Scan for the cell matching the given text and deliver its (x, y) coordinate at center. 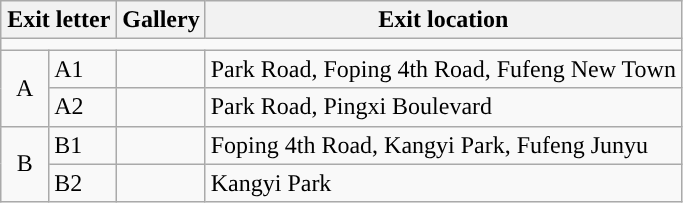
B2 (83, 183)
Exit location (443, 20)
Park Road, Pingxi Boulevard (443, 107)
Park Road, Foping 4th Road, Fufeng New Town (443, 69)
A1 (83, 69)
Gallery (161, 20)
A (25, 88)
B1 (83, 145)
B (25, 164)
Kangyi Park (443, 183)
A2 (83, 107)
Foping 4th Road, Kangyi Park, Fufeng Junyu (443, 145)
Exit letter (59, 20)
